Capture the cell that displays the provided text and extract its (X, Y) central coordinate. 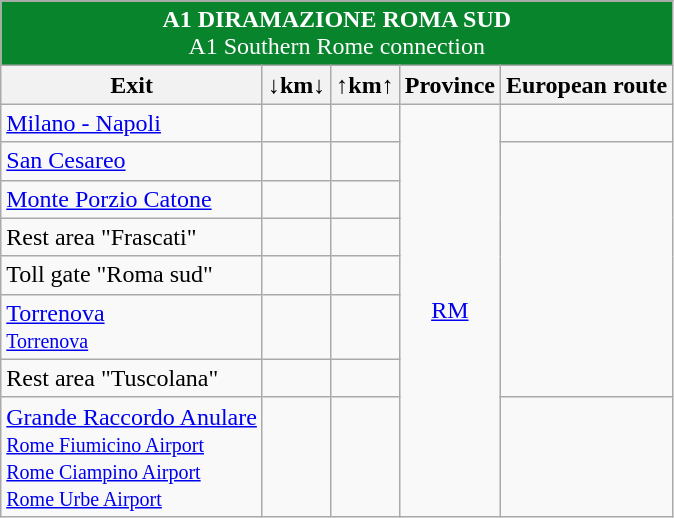
A1 DIRAMAZIONE ROMA SUDA1 Southern Rome connection (337, 34)
Milano - Napoli (132, 123)
Rest area "Tuscolana" (132, 378)
Monte Porzio Catone (132, 199)
↓km↓ (296, 85)
European route (586, 85)
Province (450, 85)
Grande Raccordo Anulare Rome Fiumicino Airport Rome Ciampino Airport Rome Urbe Airport (132, 456)
Exit (132, 85)
San Cesareo (132, 161)
↑km↑ (365, 85)
Torrenova Torrenova (132, 326)
RM (450, 310)
Toll gate "Roma sud" (132, 275)
Rest area "Frascati" (132, 237)
